Extract the (X, Y) coordinate from the center of the cell holding the provided text.  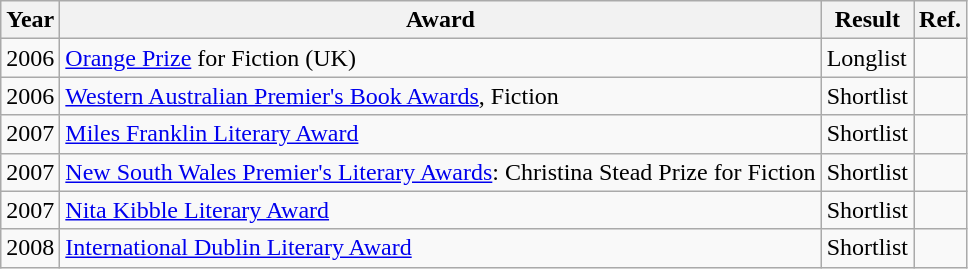
2008 (30, 248)
Result (867, 20)
Nita Kibble Literary Award (440, 210)
Western Australian Premier's Book Awards, Fiction (440, 96)
Year (30, 20)
Longlist (867, 58)
Ref. (940, 20)
International Dublin Literary Award (440, 248)
Miles Franklin Literary Award (440, 134)
Orange Prize for Fiction (UK) (440, 58)
New South Wales Premier's Literary Awards: Christina Stead Prize for Fiction (440, 172)
Award (440, 20)
